Locate the cell with the specified text and output its [x, y] center coordinate. 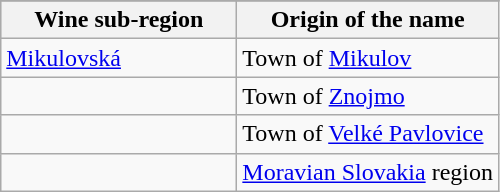
Mikulovská [119, 58]
Town of Mikulov [368, 58]
Wine sub-region [119, 20]
Town of Velké Pavlovice [368, 134]
Moravian Slovakia region [368, 172]
Origin of the name [368, 20]
Town of Znojmo [368, 96]
